Search for the cell housing the specified text and yield its [X, Y] center coordinate. 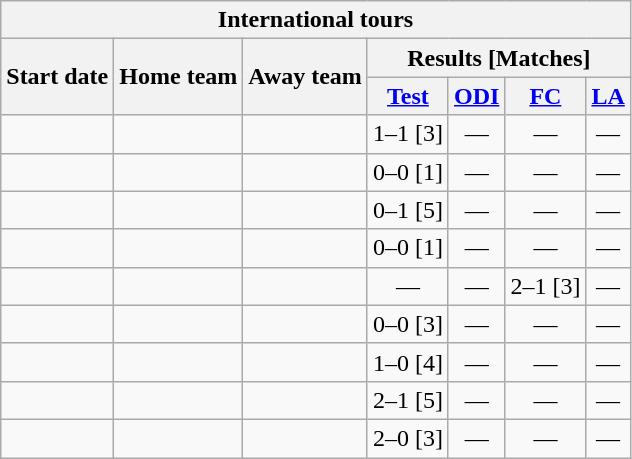
Home team [178, 77]
Test [408, 96]
ODI [476, 96]
2–1 [3] [546, 286]
Away team [306, 77]
0–0 [3] [408, 324]
Results [Matches] [498, 58]
Start date [58, 77]
LA [608, 96]
International tours [316, 20]
2–1 [5] [408, 400]
2–0 [3] [408, 438]
0–1 [5] [408, 210]
1–0 [4] [408, 362]
1–1 [3] [408, 134]
FC [546, 96]
